Find where the given text appears and provide that cell's center as (x, y) coordinate. 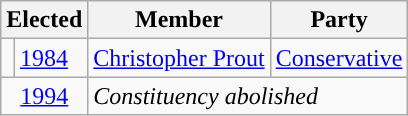
1984 (50, 58)
1994 (44, 96)
Christopher Prout (179, 58)
Constituency abolished (248, 96)
Elected (44, 20)
Party (339, 20)
Conservative (339, 58)
Member (179, 20)
